Search for the cell housing the specified text and yield its [x, y] center coordinate. 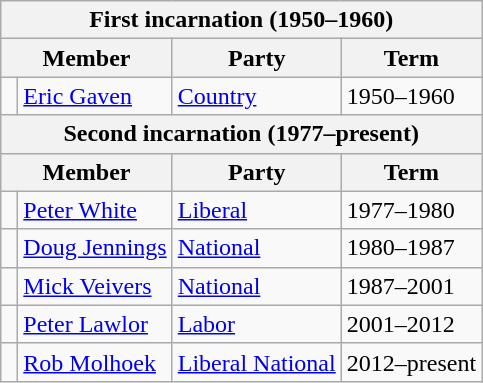
Eric Gaven [95, 96]
Second incarnation (1977–present) [242, 134]
Labor [256, 324]
Peter Lawlor [95, 324]
Peter White [95, 210]
2001–2012 [411, 324]
Liberal [256, 210]
2012–present [411, 362]
Liberal National [256, 362]
Doug Jennings [95, 248]
First incarnation (1950–1960) [242, 20]
Mick Veivers [95, 286]
1987–2001 [411, 286]
Rob Molhoek [95, 362]
1980–1987 [411, 248]
Country [256, 96]
1977–1980 [411, 210]
1950–1960 [411, 96]
